Pinpoint the cell where the given text exists, returning its [x, y] midpoint coordinate. 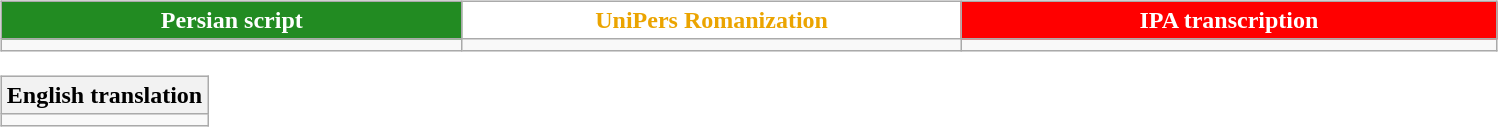
Persian script [232, 20]
IPA transcription [1229, 20]
UniPers Romanization [712, 20]
English translation [104, 95]
